Extract the [x, y] coordinate from the center of the cell holding the provided text.  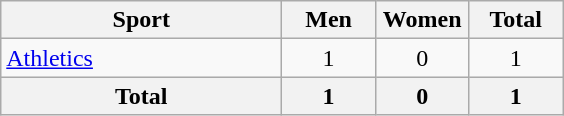
Men [329, 20]
Athletics [142, 58]
Sport [142, 20]
Women [422, 20]
